Determine the [X, Y] coordinate at the center of the cell enclosing the given text.  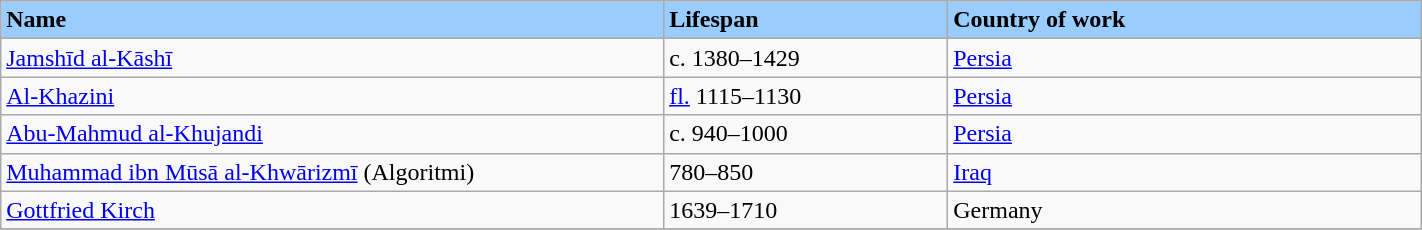
Jamshīd al-Kāshī [332, 58]
780–850 [806, 172]
Iraq [1185, 172]
1639–1710 [806, 210]
fl. 1115–1130 [806, 96]
Abu-Mahmud al-Khujandi [332, 134]
c. 1380–1429 [806, 58]
c. 940–1000 [806, 134]
Lifespan [806, 20]
Country of work [1185, 20]
Name [332, 20]
Al-Khazini [332, 96]
Gottfried Kirch [332, 210]
Germany [1185, 210]
Muhammad ibn Mūsā al-Khwārizmī (Algoritmi) [332, 172]
